Find where the given text appears and provide that cell's center as (X, Y) coordinate. 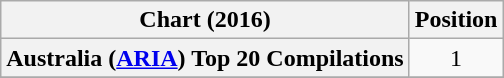
1 (456, 58)
Position (456, 20)
Chart (2016) (205, 20)
Australia (ARIA) Top 20 Compilations (205, 58)
